Return the [x, y] coordinate for the center point of the cell that contains the specified text.  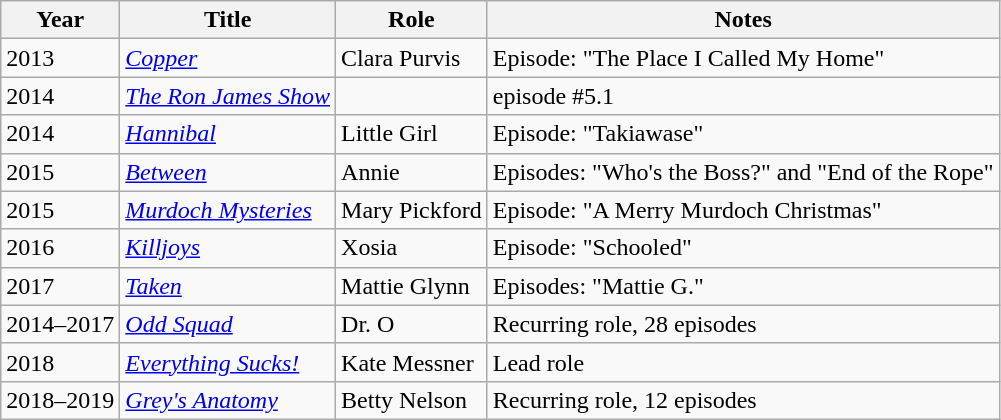
The Ron James Show [228, 96]
Odd Squad [228, 324]
Betty Nelson [412, 400]
Episodes: "Who's the Boss?" and "End of the Rope" [743, 172]
2014–2017 [60, 324]
2016 [60, 248]
2017 [60, 286]
Mary Pickford [412, 210]
Xosia [412, 248]
Hannibal [228, 134]
Clara Purvis [412, 58]
Title [228, 20]
Episode: "Schooled" [743, 248]
Episodes: "Mattie G." [743, 286]
Mattie Glynn [412, 286]
Between [228, 172]
Episode: "Takiawase" [743, 134]
Recurring role, 28 episodes [743, 324]
Annie [412, 172]
Murdoch Mysteries [228, 210]
Everything Sucks! [228, 362]
episode #5.1 [743, 96]
2018 [60, 362]
2013 [60, 58]
Killjoys [228, 248]
Recurring role, 12 episodes [743, 400]
Episode: "A Merry Murdoch Christmas" [743, 210]
Episode: "The Place I Called My Home" [743, 58]
Year [60, 20]
Taken [228, 286]
Dr. O [412, 324]
Kate Messner [412, 362]
Role [412, 20]
Grey's Anatomy [228, 400]
Little Girl [412, 134]
Notes [743, 20]
2018–2019 [60, 400]
Lead role [743, 362]
Copper [228, 58]
